Return [x, y] of the center of cell containing provided text 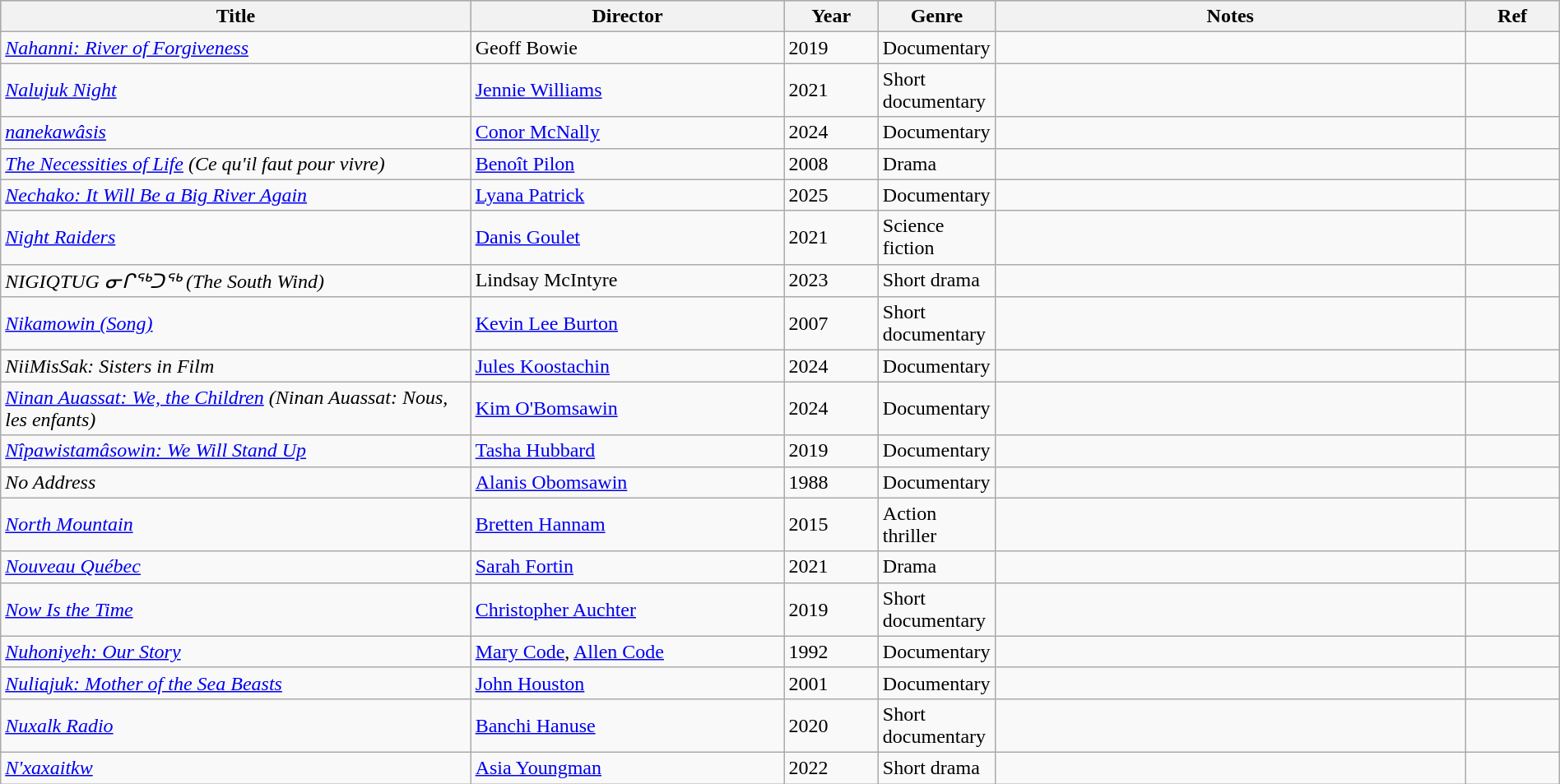
Title [235, 16]
Ninan Auassat: We, the Children (Ninan Auassat: Nous, les enfants) [235, 408]
Nuhoniyeh: Our Story [235, 652]
2007 [831, 324]
Nechako: It Will Be a Big River Again [235, 195]
Asia Youngman [627, 768]
Nouveau Québec [235, 567]
North Mountain [235, 525]
2025 [831, 195]
Alanis Obomsawin [627, 482]
Year [831, 16]
2008 [831, 164]
NiiMisSak: Sisters in Film [235, 366]
Action thriller [936, 525]
Mary Code, Allen Code [627, 652]
1988 [831, 482]
Lyana Patrick [627, 195]
N'xaxaitkw [235, 768]
Banchi Hanuse [627, 726]
Conor McNally [627, 132]
Nahanni: River of Forgiveness [235, 48]
nanekawâsis [235, 132]
2001 [831, 683]
Director [627, 16]
Nalujuk Night [235, 90]
Sarah Fortin [627, 567]
Geoff Bowie [627, 48]
Danis Goulet [627, 237]
Christopher Auchter [627, 609]
Ref [1512, 16]
Benoît Pilon [627, 164]
2020 [831, 726]
2022 [831, 768]
Kim O'Bomsawin [627, 408]
Night Raiders [235, 237]
Genre [936, 16]
Notes [1231, 16]
1992 [831, 652]
Tasha Hubbard [627, 451]
2015 [831, 525]
2023 [831, 281]
Bretten Hannam [627, 525]
Kevin Lee Burton [627, 324]
Jules Koostachin [627, 366]
Science fiction [936, 237]
Now Is the Time [235, 609]
John Houston [627, 683]
Jennie Williams [627, 90]
Nikamowin (Song) [235, 324]
NIGIQTUG ᓂᒋᖅᑐᖅ (The South Wind) [235, 281]
Nuliajuk: Mother of the Sea Beasts [235, 683]
Lindsay McIntyre [627, 281]
The Necessities of Life (Ce qu'il faut pour vivre) [235, 164]
No Address [235, 482]
Nuxalk Radio [235, 726]
Nîpawistamâsowin: We Will Stand Up [235, 451]
